Detect which cell encompasses the target text, then output its [X, Y] center coordinate. 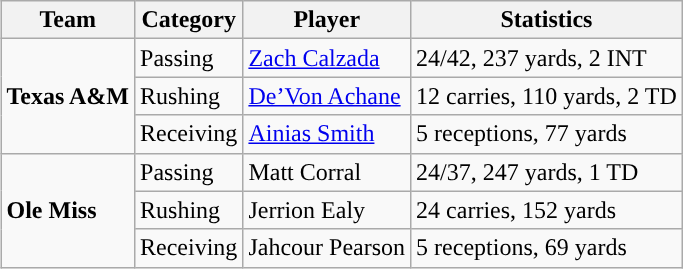
5 receptions, 69 yards [547, 248]
12 carries, 110 yards, 2 TD [547, 96]
Player [327, 20]
5 receptions, 77 yards [547, 134]
Zach Calzada [327, 58]
Ainias Smith [327, 134]
Statistics [547, 20]
24 carries, 152 yards [547, 210]
Ole Miss [68, 210]
Matt Corral [327, 172]
Jerrion Ealy [327, 210]
Texas A&M [68, 96]
24/42, 237 yards, 2 INT [547, 58]
Category [189, 20]
De’Von Achane [327, 96]
Jahcour Pearson [327, 248]
Team [68, 20]
24/37, 247 yards, 1 TD [547, 172]
